Capture the cell that displays the provided text and extract its (x, y) central coordinate. 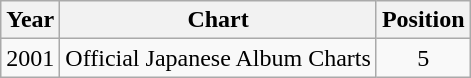
2001 (30, 58)
Official Japanese Album Charts (218, 58)
5 (423, 58)
Chart (218, 20)
Position (423, 20)
Year (30, 20)
